Provide the [X, Y] coordinate of the cell's center where the given text is located.  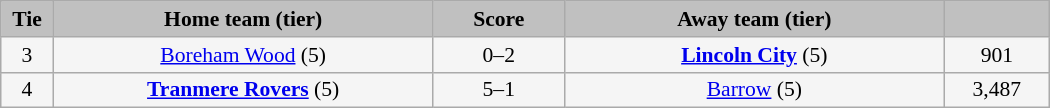
5–1 [498, 90]
Tie [27, 19]
901 [996, 55]
Home team (tier) [243, 19]
3 [27, 55]
3,487 [996, 90]
0–2 [498, 55]
Tranmere Rovers (5) [243, 90]
Score [498, 19]
Barrow (5) [754, 90]
Away team (tier) [754, 19]
Lincoln City (5) [754, 55]
Boreham Wood (5) [243, 55]
4 [27, 90]
